Provide the (X, Y) coordinate of the cell's center where the given text is located.  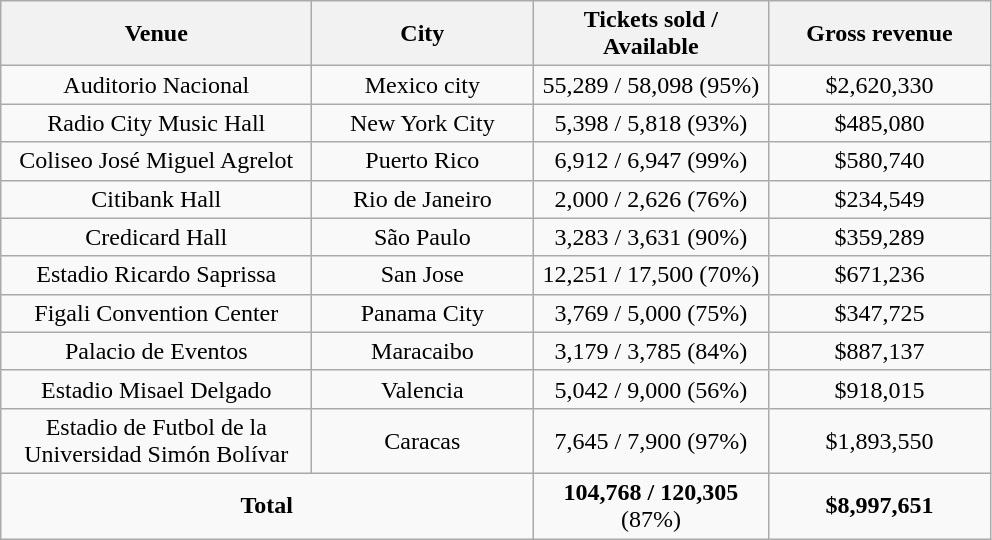
Estadio Misael Delgado (156, 389)
104,768 / 120,305 (87%) (651, 506)
$234,549 (880, 199)
12,251 / 17,500 (70%) (651, 275)
$1,893,550 (880, 440)
Credicard Hall (156, 237)
6,912 / 6,947 (99%) (651, 161)
5,398 / 5,818 (93%) (651, 123)
$359,289 (880, 237)
Radio City Music Hall (156, 123)
Valencia (422, 389)
Gross revenue (880, 34)
Mexico city (422, 85)
$671,236 (880, 275)
$887,137 (880, 351)
Auditorio Nacional (156, 85)
Estadio de Futbol de la Universidad Simón Bolívar (156, 440)
3,283 / 3,631 (90%) (651, 237)
$347,725 (880, 313)
Citibank Hall (156, 199)
Caracas (422, 440)
3,769 / 5,000 (75%) (651, 313)
Venue (156, 34)
São Paulo (422, 237)
3,179 / 3,785 (84%) (651, 351)
2,000 / 2,626 (76%) (651, 199)
Estadio Ricardo Saprissa (156, 275)
7,645 / 7,900 (97%) (651, 440)
Coliseo José Miguel Agrelot (156, 161)
Panama City (422, 313)
Palacio de Eventos (156, 351)
$485,080 (880, 123)
55,289 / 58,098 (95%) (651, 85)
$8,997,651 (880, 506)
Maracaibo (422, 351)
City (422, 34)
$918,015 (880, 389)
5,042 / 9,000 (56%) (651, 389)
$580,740 (880, 161)
San Jose (422, 275)
Puerto Rico (422, 161)
New York City (422, 123)
$2,620,330 (880, 85)
Tickets sold / Available (651, 34)
Rio de Janeiro (422, 199)
Figali Convention Center (156, 313)
Total (267, 506)
